Extract the (x, y) coordinate from the center of the cell holding the provided text.  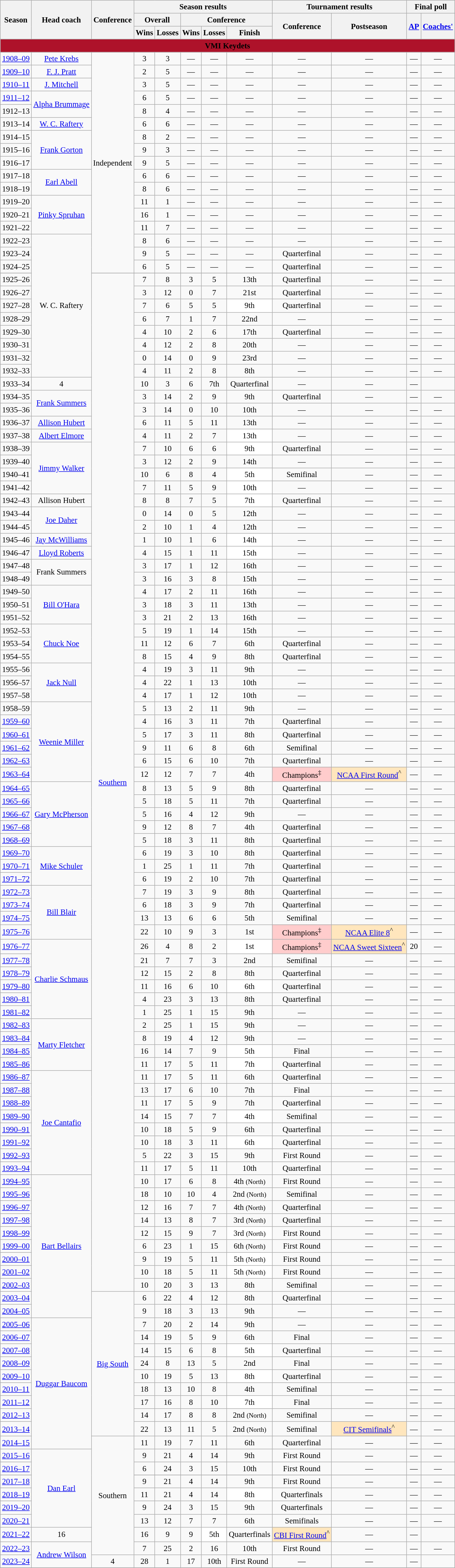
22nd (249, 319)
1988–89 (16, 1103)
2022–23 (16, 1548)
1994–95 (16, 1181)
Albert Elmore (61, 436)
1991–92 (16, 1142)
F. J. Pratt (61, 72)
1931–32 (16, 358)
2007–08 (16, 1350)
Marty Fletcher (61, 1045)
Pinky Spruhan (61, 215)
Earl Abell (61, 183)
1954–55 (16, 657)
CIT Semifinals^ (369, 1429)
1929–30 (16, 332)
1919–20 (16, 202)
17th (249, 332)
1979–80 (16, 986)
Tournament results (340, 7)
1918–19 (16, 189)
1917–18 (16, 176)
1953–54 (16, 644)
Dan Earl (61, 1488)
Pete Krebs (61, 59)
2016–17 (16, 1469)
Joe Cantafio (61, 1123)
1908–09 (16, 59)
1967–68 (16, 827)
2018–19 (16, 1495)
1940–41 (16, 475)
1950–51 (16, 605)
1962–63 (16, 760)
1956–57 (16, 683)
1996–97 (16, 1207)
1978–79 (16, 973)
1915–16 (16, 150)
Postseason (369, 26)
1935–36 (16, 410)
1920–21 (16, 215)
2003–04 (16, 1298)
1986–87 (16, 1077)
1963–64 (16, 774)
2020–21 (16, 1521)
J. Mitchell (61, 85)
2015–16 (16, 1456)
1995–96 (16, 1194)
Big South (113, 1364)
2004–05 (16, 1311)
Head coach (61, 20)
1944–45 (16, 527)
1914–15 (16, 137)
1924–25 (16, 267)
1961–62 (16, 748)
1970–71 (16, 866)
1971–72 (16, 879)
1943–44 (16, 514)
Jay McWilliams (61, 540)
1965–66 (16, 801)
1972–73 (16, 892)
CBI First Round^ (302, 1534)
1939–40 (16, 462)
1930–31 (16, 345)
1912–13 (16, 111)
NCAA First Round^ (369, 774)
1982–83 (16, 1025)
Weenie Miller (61, 742)
Jack Null (61, 682)
Gary McPherson (61, 814)
1985–86 (16, 1064)
2014–15 (16, 1443)
1911–12 (16, 98)
2006–07 (16, 1337)
2023–24 (16, 1561)
1980–81 (16, 999)
1923–24 (16, 254)
1948–49 (16, 579)
Season results (203, 7)
1952–53 (16, 631)
1946–47 (16, 553)
VMI Keydets (228, 46)
1937–38 (16, 436)
1934–35 (16, 397)
1973–74 (16, 905)
1909–10 (16, 72)
Bill Blair (61, 913)
1960–61 (16, 735)
1976–77 (16, 946)
1958–59 (16, 709)
Jimmy Walker (61, 468)
26 (144, 946)
Lloyd Roberts (61, 553)
Chuck Noe (61, 644)
1984–85 (16, 1051)
Semifinals (302, 1521)
1987–88 (16, 1090)
1916–17 (16, 163)
AP (414, 26)
1922–23 (16, 241)
Independent (113, 162)
1925–26 (16, 280)
1945–46 (16, 540)
1968–69 (16, 840)
Coaches' (438, 26)
1989–90 (16, 1116)
Season (16, 20)
2008–09 (16, 1363)
1966–67 (16, 814)
2002–03 (16, 1285)
1947–48 (16, 566)
1997–98 (16, 1220)
2010–11 (16, 1389)
2019–20 (16, 1508)
NCAA Elite 8^ (369, 932)
1926–27 (16, 293)
Final poll (430, 7)
2001–02 (16, 1272)
Alpha Brummage (61, 104)
1942–43 (16, 501)
Duggar Baucom (61, 1383)
1941–42 (16, 488)
2021–22 (16, 1534)
2005–06 (16, 1324)
Joe Daher (61, 520)
1981–82 (16, 1012)
2013–14 (16, 1429)
2012–13 (16, 1415)
Finish (249, 33)
1913–14 (16, 124)
Charlie Schmaus (61, 979)
20th (249, 345)
Bart Bellairs (61, 1246)
1993–94 (16, 1168)
2017–18 (16, 1482)
1964–65 (16, 788)
Bill O'Hara (61, 605)
1975–76 (16, 932)
1936–37 (16, 423)
23rd (249, 358)
1999–00 (16, 1246)
2011–12 (16, 1402)
1927–28 (16, 306)
21st (249, 293)
1951–52 (16, 618)
28 (144, 1561)
Andrew Wilson (61, 1555)
1938–39 (16, 449)
1990–91 (16, 1129)
1921–22 (16, 228)
1959–60 (16, 722)
1932–33 (16, 371)
Frank Gorton (61, 150)
1974–75 (16, 918)
1969–70 (16, 853)
Mike Schuler (61, 866)
1983–84 (16, 1038)
1933–34 (16, 384)
1949–50 (16, 592)
1992–93 (16, 1155)
1910–11 (16, 85)
Overall (157, 20)
1998–99 (16, 1233)
NCAA Sweet Sixteen^ (369, 946)
1957–58 (16, 696)
6th (North) (249, 1246)
2009–10 (16, 1376)
1955–56 (16, 670)
1977–78 (16, 960)
1928–29 (16, 319)
2000–01 (16, 1259)
